Search for the cell housing the specified text and yield its (x, y) center coordinate. 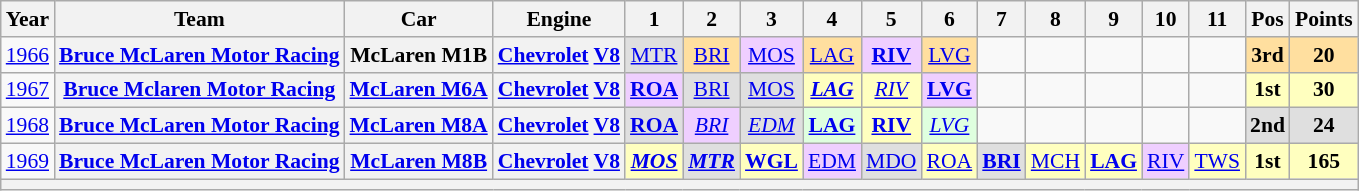
McLaren M8A (419, 126)
20 (1324, 55)
1 (654, 19)
McLaren M8B (419, 162)
1968 (28, 126)
Bruce Mclaren Motor Racing (199, 90)
Engine (559, 19)
Pos (1268, 19)
TWS (1217, 162)
MCH (1056, 162)
McLaren M6A (419, 90)
1966 (28, 55)
Car (419, 19)
7 (1002, 19)
10 (1166, 19)
30 (1324, 90)
165 (1324, 162)
WGL (772, 162)
4 (832, 19)
1967 (28, 90)
Points (1324, 19)
11 (1217, 19)
2nd (1268, 126)
Year (28, 19)
3 (772, 19)
3rd (1268, 55)
2 (712, 19)
1969 (28, 162)
McLaren M1B (419, 55)
9 (1114, 19)
8 (1056, 19)
6 (950, 19)
Team (199, 19)
5 (892, 19)
24 (1324, 126)
MDO (892, 162)
